From the cell containing the given text, extract its center point as [X, Y] coordinate. 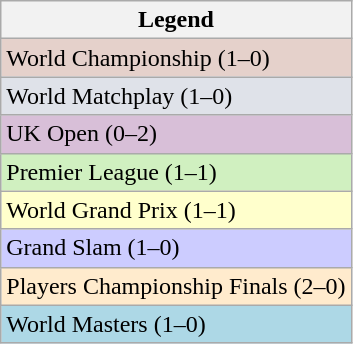
World Masters (1–0) [176, 324]
World Grand Prix (1–1) [176, 210]
Premier League (1–1) [176, 172]
Players Championship Finals (2–0) [176, 286]
World Matchplay (1–0) [176, 96]
Grand Slam (1–0) [176, 248]
World Championship (1–0) [176, 58]
UK Open (0–2) [176, 134]
Legend [176, 20]
